Locate the cell with the specified text and output its (x, y) center coordinate. 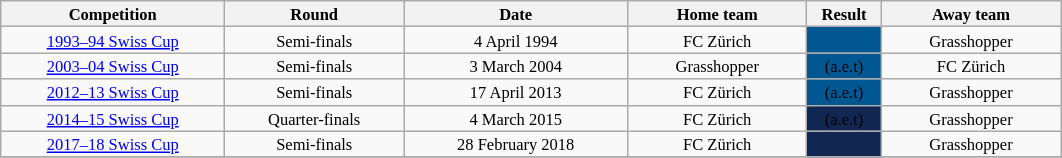
2003–04 Swiss Cup (113, 66)
Result (844, 14)
28 February 2018 (516, 144)
2014–15 Swiss Cup (113, 118)
Away team (970, 14)
Quarter-finals (314, 118)
17 April 2013 (516, 92)
Competition (113, 14)
4 March 2015 (516, 118)
2012–13 Swiss Cup (113, 92)
Date (516, 14)
2017–18 Swiss Cup (113, 144)
Home team (718, 14)
1993–94 Swiss Cup (113, 40)
3 March 2004 (516, 66)
4 April 1994 (516, 40)
Round (314, 14)
